Return (X, Y) of the center of cell containing provided text 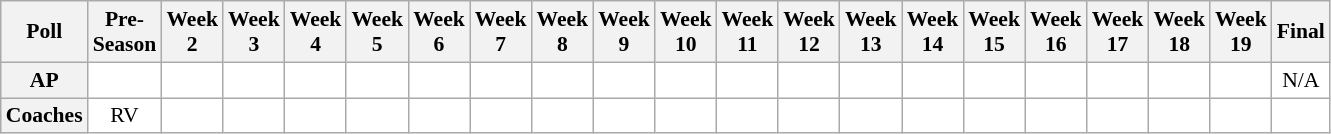
Coaches (44, 116)
Week2 (192, 32)
Week7 (501, 32)
AP (44, 80)
Final (1301, 32)
Week16 (1056, 32)
Week18 (1179, 32)
Week14 (933, 32)
Week10 (686, 32)
Pre-Season (125, 32)
Week8 (562, 32)
Week4 (316, 32)
Poll (44, 32)
Week11 (748, 32)
Week17 (1118, 32)
RV (125, 116)
Week19 (1241, 32)
Week9 (624, 32)
Week15 (994, 32)
N/A (1301, 80)
Week5 (377, 32)
Week3 (254, 32)
Week6 (439, 32)
Week12 (809, 32)
Week13 (871, 32)
